Provide the (X, Y) coordinate of the cell's center where the given text is located.  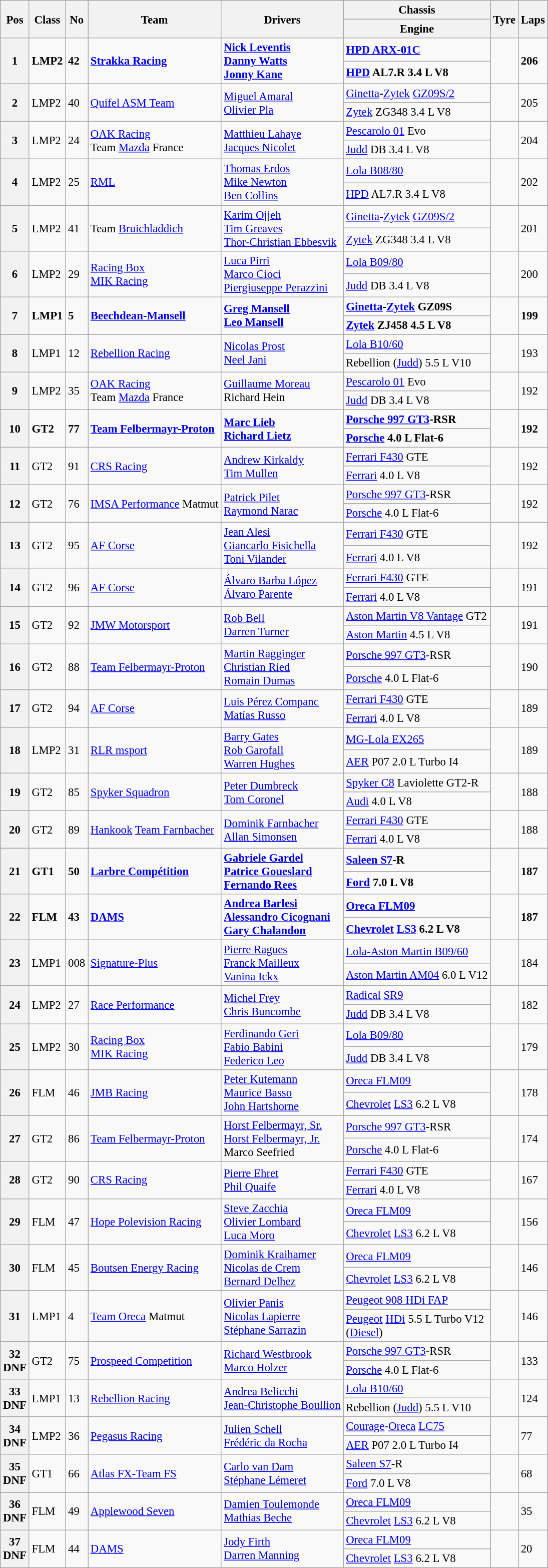
MG-Lola EX265 (417, 739)
Jean Alesi Giancarlo Fisichella Toni Vilander (282, 546)
Aston Martin V8 Vantage GT2 (417, 616)
Miguel Amaral Olivier Pla (282, 103)
182 (532, 1005)
Jody Firth Darren Manning (282, 1549)
75 (77, 1361)
Spyker Squadron (155, 792)
Team (155, 19)
10 (15, 429)
50 (77, 872)
178 (532, 1092)
8 (15, 353)
Applewood Seven (155, 1511)
94 (77, 709)
167 (532, 1180)
18 (15, 750)
Patrick Pilet Raymond Narac (282, 504)
47 (77, 1222)
32DNF (15, 1361)
Ginetta-Zytek GZ09S (417, 306)
42 (77, 61)
21 (15, 872)
204 (532, 140)
85 (77, 792)
Larbre Compétition (155, 872)
JMW Motorsport (155, 625)
Courage-Oreca LC75 (417, 1426)
Tyre (504, 19)
Chassis (417, 10)
Marc Lieb Richard Lietz (282, 429)
Pierre Ragues Franck Mailleux Vanina Ickx (282, 963)
Strakka Racing (155, 61)
40 (77, 103)
184 (532, 963)
Atlas FX-Team FS (155, 1474)
199 (532, 315)
1 (15, 61)
RLR msport (155, 750)
91 (77, 467)
37DNF (15, 1549)
49 (77, 1511)
Olivier Panis Nicolas Lapierre Stéphane Sarrazin (282, 1316)
19 (15, 792)
7 (15, 315)
45 (77, 1268)
Julien Schell Frédéric da Rocha (282, 1436)
Andrew Kirkaldy Tim Mullen (282, 467)
96 (77, 588)
2 (15, 103)
Steve Zacchia Olivier Lombard Luca Moro (282, 1222)
Pegasus Racing (155, 1436)
RML (155, 182)
Peugeot 908 HDi FAP (417, 1300)
Beechdean-Mansell (155, 315)
Engine (417, 29)
14 (15, 588)
9 (15, 390)
35DNF (15, 1474)
Signature-Plus (155, 963)
Guillaume Moreau Richard Hein (282, 390)
Richard Westbrook Marco Holzer (282, 1361)
156 (532, 1222)
Horst Felbermayr, Sr. Horst Felbermayr, Jr. Marco Seefried (282, 1138)
89 (77, 830)
Spyker C8 Laviolette GT2-R (417, 782)
16 (15, 667)
Matthieu Lahaye Jacques Nicolet (282, 140)
No (77, 19)
Zytek ZJ458 4.5 L V8 (417, 325)
Michel Frey Chris Buncombe (282, 1005)
88 (77, 667)
36DNF (15, 1511)
Luca Pirri Marco Cioci Piergiuseppe Perazzini (282, 274)
15 (15, 625)
3 (15, 140)
26 (15, 1092)
Andrea Barlesi Alessandro Cicognani Gary Chalandon (282, 917)
008 (77, 963)
Drivers (282, 19)
124 (532, 1398)
174 (532, 1138)
23 (15, 963)
95 (77, 546)
Laps (532, 19)
179 (532, 1047)
JMB Racing (155, 1092)
36 (77, 1436)
Prospeed Competition (155, 1361)
86 (77, 1138)
HPD ARX-01C (417, 50)
34DNF (15, 1436)
Hope Polevision Racing (155, 1222)
Gabriele Gardel Patrice Goueslard Fernando Rees (282, 872)
Greg Mansell Leo Mansell (282, 315)
44 (77, 1549)
68 (532, 1474)
Radical SR9 (417, 996)
193 (532, 353)
Carlo van Dam Stéphane Lémeret (282, 1474)
Ferdinando Geri Fabio Babini Federico Leo (282, 1047)
Team Oreca Matmut (155, 1316)
Aston Martin 4.5 L V8 (417, 634)
46 (77, 1092)
17 (15, 709)
Thomas Erdos Mike Newton Ben Collins (282, 182)
Race Performance (155, 1005)
Peter Dumbreck Tom Coronel (282, 792)
206 (532, 61)
66 (77, 1474)
Pos (15, 19)
41 (77, 228)
Álvaro Barba López Álvaro Parente (282, 588)
205 (532, 103)
Martin Ragginger Christian Ried Romain Dumas (282, 667)
Aston Martin AM04 6.0 L V12 (417, 975)
22 (15, 917)
Barry Gates Rob Garofall Warren Hughes (282, 750)
201 (532, 228)
Quifel ASM Team (155, 103)
Damien Toulemonde Mathias Beche (282, 1511)
Rob Bell Darren Turner (282, 625)
190 (532, 667)
Lola B08/80 (417, 171)
28 (15, 1180)
33DNF (15, 1398)
Dominik Kraihamer Nicolas de Crem Bernard Delhez (282, 1268)
IMSA Performance Matmut (155, 504)
11 (15, 467)
Dominik Farnbacher Allan Simonsen (282, 830)
Pierre Ehret Phil Quaife (282, 1180)
Karim Ojjeh Tim Greaves Thor-Christian Ebbesvik (282, 228)
Boutsen Energy Racing (155, 1268)
Team Bruichladdich (155, 228)
Peugeot HDi 5.5 L Turbo V12(Diesel) (417, 1326)
Class (47, 19)
6 (15, 274)
202 (532, 182)
Andrea Belicchi Jean-Christophe Boullion (282, 1398)
Luis Pérez Companc Matías Russo (282, 709)
43 (77, 917)
200 (532, 274)
Nicolas Prost Neel Jani (282, 353)
Lola-Aston Martin B09/60 (417, 952)
Hankook Team Farnbacher (155, 830)
Peter Kutemann Maurice Basso John Hartshorne (282, 1092)
90 (77, 1180)
133 (532, 1361)
Audi 4.0 L V8 (417, 802)
Nick Leventis Danny Watts Jonny Kane (282, 61)
92 (77, 625)
76 (77, 504)
